From the cell containing the given text, extract its center point as (x, y) coordinate. 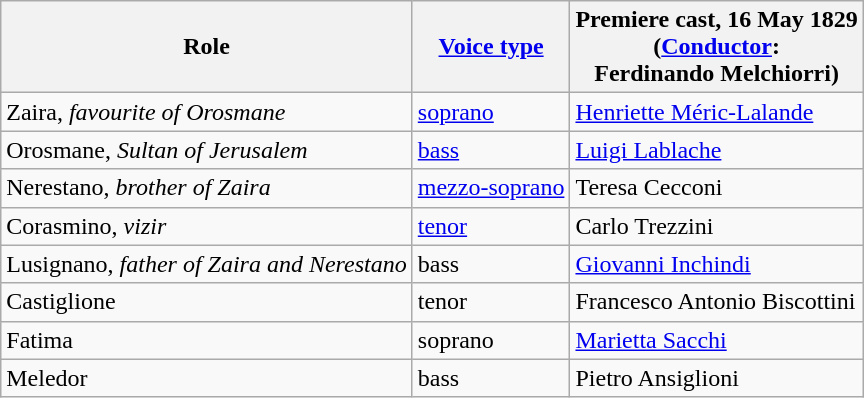
Francesco Antonio Biscottini (716, 302)
Nerestano, brother of Zaira (207, 188)
Corasmino, vizir (207, 226)
Orosmane, Sultan of Jerusalem (207, 150)
Carlo Trezzini (716, 226)
Marietta Sacchi (716, 340)
Giovanni Inchindi (716, 264)
Henriette Méric-Lalande (716, 112)
Lusignano, father of Zaira and Nerestano (207, 264)
Pietro Ansiglioni (716, 378)
Luigi Lablache (716, 150)
mezzo-soprano (491, 188)
Teresa Cecconi (716, 188)
Premiere cast, 16 May 1829(Conductor:Ferdinando Melchiorri) (716, 47)
Voice type (491, 47)
Zaira, favourite of Orosmane (207, 112)
Castiglione (207, 302)
Fatima (207, 340)
Meledor (207, 378)
Role (207, 47)
